Pinpoint the cell where the given text exists, returning its (X, Y) midpoint coordinate. 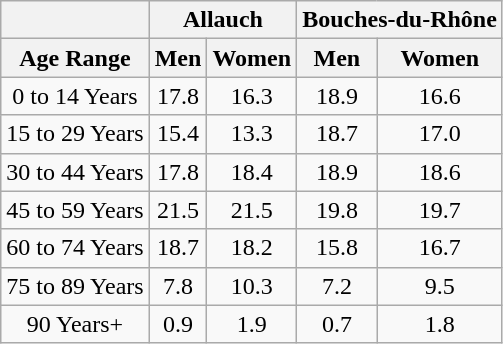
7.2 (338, 286)
7.8 (178, 286)
15.8 (338, 248)
17.0 (440, 134)
60 to 74 Years (75, 248)
16.3 (252, 96)
18.2 (252, 248)
19.8 (338, 210)
16.6 (440, 96)
16.7 (440, 248)
75 to 89 Years (75, 286)
13.3 (252, 134)
90 Years+ (75, 324)
0.9 (178, 324)
9.5 (440, 286)
Bouches-du-Rhône (400, 20)
15.4 (178, 134)
Allauch (222, 20)
10.3 (252, 286)
18.6 (440, 172)
18.4 (252, 172)
1.8 (440, 324)
Age Range (75, 58)
45 to 59 Years (75, 210)
15 to 29 Years (75, 134)
0 to 14 Years (75, 96)
30 to 44 Years (75, 172)
19.7 (440, 210)
1.9 (252, 324)
0.7 (338, 324)
